From the cell containing the given text, extract its center point as (X, Y) coordinate. 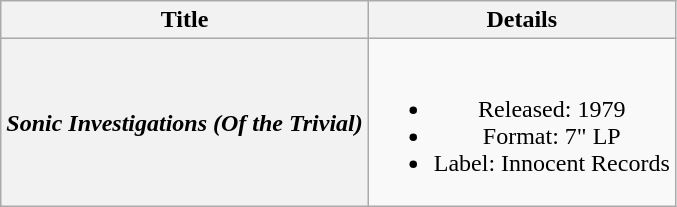
Details (522, 20)
Title (185, 20)
Released: 1979Format: 7" LPLabel: Innocent Records (522, 122)
Sonic Investigations (Of the Trivial) (185, 122)
